Extract the [X, Y] coordinate from the center of the cell holding the provided text.  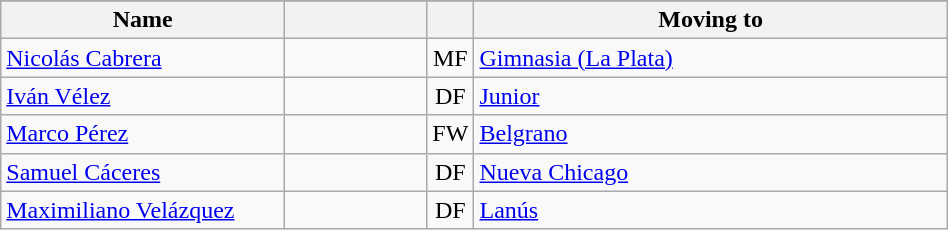
Iván Vélez [143, 96]
Gimnasia (La Plata) [710, 58]
MF [450, 58]
Maximiliano Velázquez [143, 210]
Nueva Chicago [710, 172]
Belgrano [710, 134]
Name [143, 20]
Samuel Cáceres [143, 172]
FW [450, 134]
Nicolás Cabrera [143, 58]
Junior [710, 96]
Lanús [710, 210]
Marco Pérez [143, 134]
Moving to [710, 20]
